Determine the (x, y) coordinate at the center of the cell enclosing the given text.  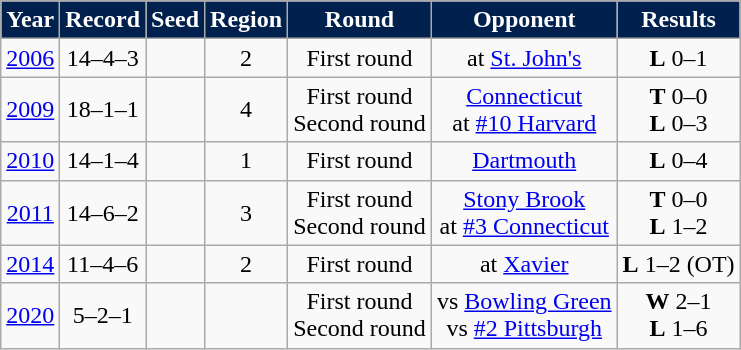
W 2–1L 1–6 (678, 316)
2020 (30, 316)
2009 (30, 110)
L 0–4 (678, 161)
at Xavier (524, 264)
1 (246, 161)
2006 (30, 58)
Record (103, 20)
14–1–4 (103, 161)
T 0–0 L 1–2 (678, 212)
2011 (30, 212)
3 (246, 212)
Dartmouth (524, 161)
18–1–1 (103, 110)
Region (246, 20)
5–2–1 (103, 316)
2010 (30, 161)
Connecticutat #10 Harvard (524, 110)
4 (246, 110)
14–4–3 (103, 58)
L 0–1 (678, 58)
11–4–6 (103, 264)
Round (360, 20)
Opponent (524, 20)
Year (30, 20)
14–6–2 (103, 212)
Results (678, 20)
T 0–0 L 0–3 (678, 110)
at St. John's (524, 58)
Stony Brookat #3 Connecticut (524, 212)
vs Bowling Greenvs #2 Pittsburgh (524, 316)
Seed (176, 20)
L 1–2 (OT) (678, 264)
2014 (30, 264)
